Identify which cell holds the provided text, then report its (x, y) central coordinate. 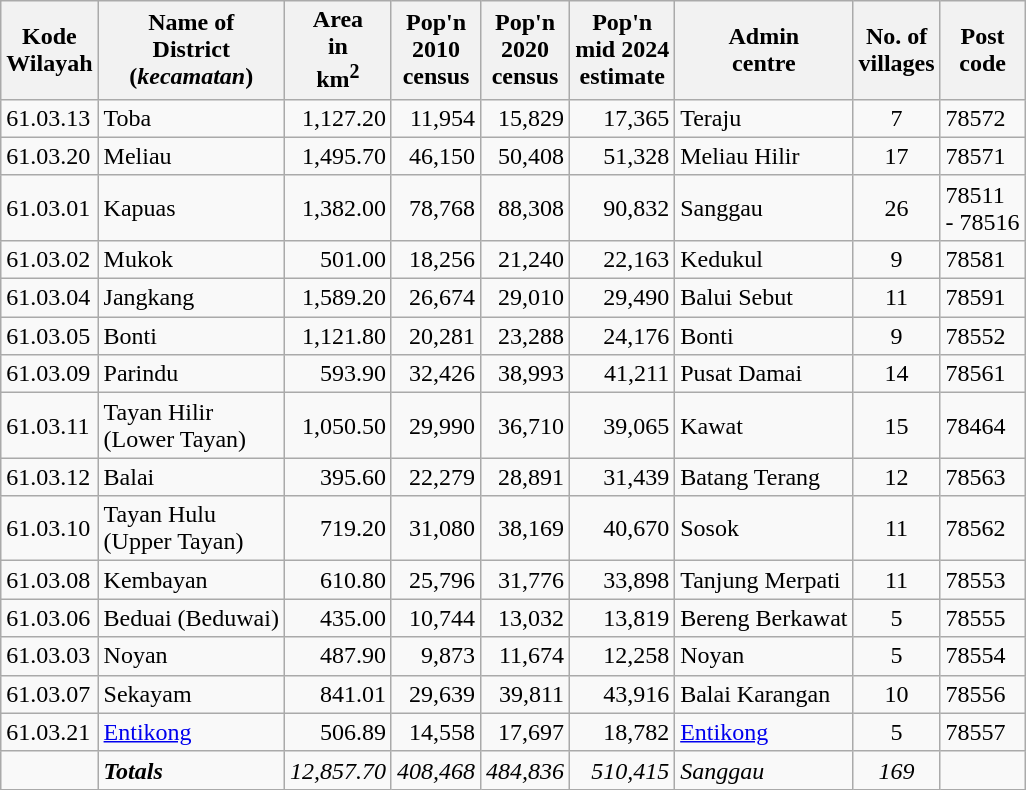
36,710 (526, 426)
25,796 (436, 580)
78572 (982, 118)
61.03.13 (50, 118)
Toba (191, 118)
14 (896, 374)
46,150 (436, 156)
Tanjung Merpati (764, 580)
18,782 (622, 732)
Meliau (191, 156)
Balai (191, 477)
26 (896, 208)
10,744 (436, 618)
Bereng Berkawat (764, 618)
501.00 (338, 259)
11,954 (436, 118)
61.03.04 (50, 298)
Parindu (191, 374)
14,558 (436, 732)
Pop'n2020census (526, 50)
9,873 (436, 656)
Beduai (Beduwai) (191, 618)
61.03.06 (50, 618)
593.90 (338, 374)
78562 (982, 528)
Jangkang (191, 298)
31,776 (526, 580)
78554 (982, 656)
61.03.08 (50, 580)
29,490 (622, 298)
Admin centre (764, 50)
1,121.80 (338, 336)
12,258 (622, 656)
1,589.20 (338, 298)
40,670 (622, 528)
20,281 (436, 336)
26,674 (436, 298)
78553 (982, 580)
78,768 (436, 208)
78511 - 78516 (982, 208)
Meliau Hilir (764, 156)
88,308 (526, 208)
408,468 (436, 770)
78556 (982, 694)
Tayan Hulu (Upper Tayan) (191, 528)
38,169 (526, 528)
43,916 (622, 694)
Kawat (764, 426)
Tayan Hilir (Lower Tayan) (191, 426)
61.03.07 (50, 694)
90,832 (622, 208)
31,439 (622, 477)
32,426 (436, 374)
Balui Sebut (764, 298)
29,990 (436, 426)
61.03.12 (50, 477)
22,279 (436, 477)
13,819 (622, 618)
12 (896, 477)
33,898 (622, 580)
15,829 (526, 118)
Postcode (982, 50)
50,408 (526, 156)
13,032 (526, 618)
841.01 (338, 694)
Balai Karangan (764, 694)
484,836 (526, 770)
29,010 (526, 298)
11,674 (526, 656)
38,993 (526, 374)
31,080 (436, 528)
435.00 (338, 618)
506.89 (338, 732)
61.03.21 (50, 732)
61.03.09 (50, 374)
Area inkm2 (338, 50)
1,382.00 (338, 208)
Sosok (764, 528)
28,891 (526, 477)
78464 (982, 426)
61.03.10 (50, 528)
395.60 (338, 477)
Pop'nmid 2024estimate (622, 50)
78563 (982, 477)
29,639 (436, 694)
Kembayan (191, 580)
41,211 (622, 374)
24,176 (622, 336)
Totals (191, 770)
510,415 (622, 770)
61.03.05 (50, 336)
22,163 (622, 259)
78555 (982, 618)
Batang Terang (764, 477)
No. ofvillages (896, 50)
17,365 (622, 118)
39,811 (526, 694)
169 (896, 770)
21,240 (526, 259)
78591 (982, 298)
51,328 (622, 156)
12,857.70 (338, 770)
1,050.50 (338, 426)
Mukok (191, 259)
39,065 (622, 426)
Sekayam (191, 694)
487.90 (338, 656)
15 (896, 426)
Pusat Damai (764, 374)
78552 (982, 336)
Kode Wilayah (50, 50)
17,697 (526, 732)
61.03.02 (50, 259)
610.80 (338, 580)
Kedukul (764, 259)
78581 (982, 259)
Kapuas (191, 208)
Pop'n2010census (436, 50)
10 (896, 694)
1,495.70 (338, 156)
18,256 (436, 259)
61.03.11 (50, 426)
61.03.01 (50, 208)
17 (896, 156)
61.03.03 (50, 656)
61.03.20 (50, 156)
719.20 (338, 528)
23,288 (526, 336)
78571 (982, 156)
78557 (982, 732)
7 (896, 118)
Name of District(kecamatan) (191, 50)
Teraju (764, 118)
78561 (982, 374)
1,127.20 (338, 118)
